Find where the given text appears and provide that cell's center as (X, Y) coordinate. 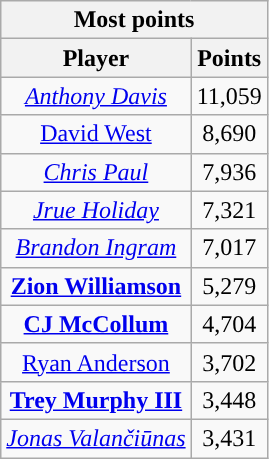
7,321 (229, 210)
Jonas Valančiūnas (96, 438)
3,448 (229, 400)
Most points (134, 20)
7,017 (229, 248)
Player (96, 58)
4,704 (229, 324)
Zion Williamson (96, 286)
11,059 (229, 96)
Trey Murphy III (96, 400)
Points (229, 58)
Chris Paul (96, 172)
7,936 (229, 172)
5,279 (229, 286)
3,702 (229, 362)
Brandon Ingram (96, 248)
3,431 (229, 438)
Jrue Holiday (96, 210)
Anthony Davis (96, 96)
David West (96, 134)
Ryan Anderson (96, 362)
8,690 (229, 134)
CJ McCollum (96, 324)
